Determine the [X, Y] coordinate at the center of the cell enclosing the given text.  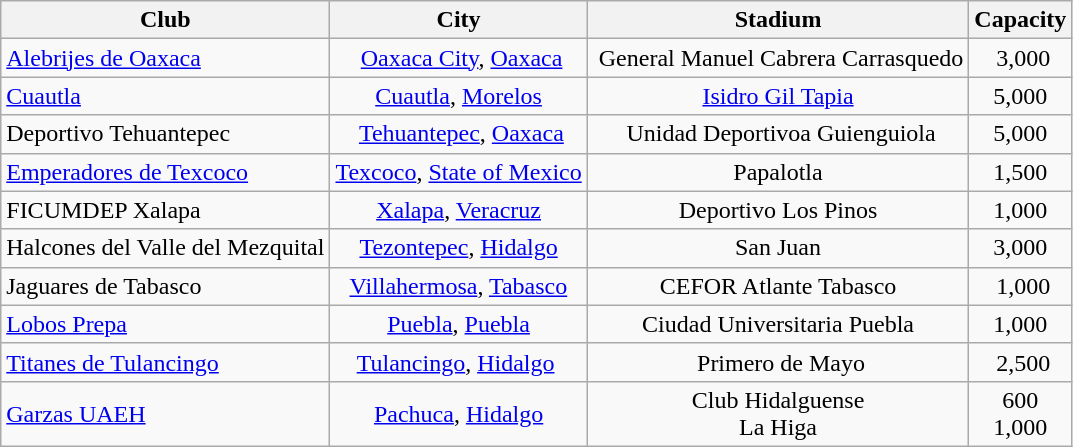
Villahermosa, Tabasco [458, 286]
Tezontepec, Hidalgo [458, 248]
Primero de Mayo [778, 362]
San Juan [778, 248]
Deportivo Tehuantepec [166, 134]
6001,000 [1020, 414]
Texcoco, State of Mexico [458, 172]
Isidro Gil Tapia [778, 96]
Capacity [1020, 20]
Cuautla, Morelos [458, 96]
Puebla, Puebla [458, 324]
General Manuel Cabrera Carrasquedo [778, 58]
Deportivo Los Pinos [778, 210]
Oaxaca City, Oaxaca [458, 58]
FICUMDEP Xalapa [166, 210]
CEFOR Atlante Tabasco [778, 286]
City [458, 20]
Unidad Deportivoa Guienguiola [778, 134]
Jaguares de Tabasco [166, 286]
Tehuantepec, Oaxaca [458, 134]
Club HidalguenseLa Higa [778, 414]
Pachuca, Hidalgo [458, 414]
Lobos Prepa [166, 324]
1,500 [1020, 172]
Emperadores de Texcoco [166, 172]
2,500 [1020, 362]
Stadium [778, 20]
Titanes de Tulancingo [166, 362]
Tulancingo, Hidalgo [458, 362]
Xalapa, Veracruz [458, 210]
Alebrijes de Oaxaca [166, 58]
Halcones del Valle del Mezquital [166, 248]
Garzas UAEH [166, 414]
Papalotla [778, 172]
Club [166, 20]
Cuautla [166, 96]
Ciudad Universitaria Puebla [778, 324]
